Return the (x, y) coordinate for the center point of the cell that contains the specified text.  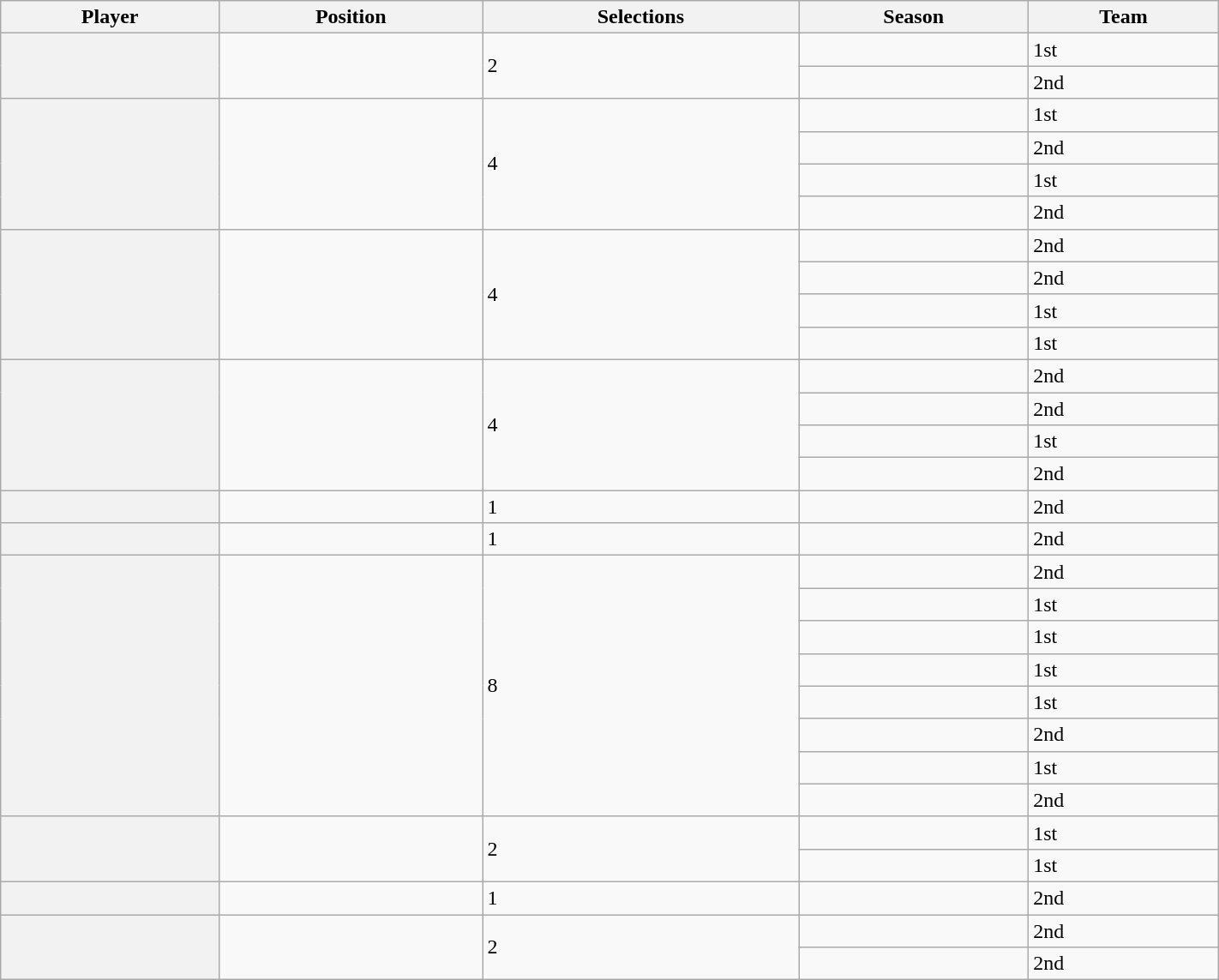
Season (914, 17)
8 (641, 686)
Selections (641, 17)
Position (351, 17)
Team (1124, 17)
Player (110, 17)
